Determine the [x, y] coordinate at the center of the cell enclosing the given text.  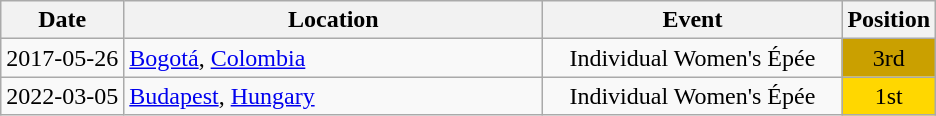
Position [889, 20]
Date [62, 20]
Bogotá, Colombia [334, 58]
2017-05-26 [62, 58]
Budapest, Hungary [334, 96]
Location [334, 20]
1st [889, 96]
2022-03-05 [62, 96]
Event [692, 20]
3rd [889, 58]
